Locate the cell with the specified text and output its [x, y] center coordinate. 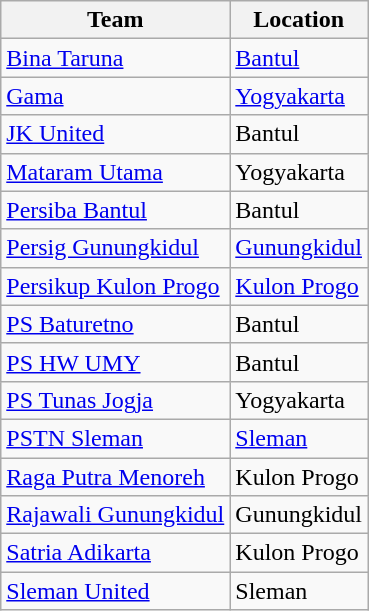
Gama [116, 96]
PS Tunas Jogja [116, 400]
Rajawali Gunungkidul [116, 515]
Persig Gunungkidul [116, 248]
Satria Adikarta [116, 553]
Location [299, 20]
PS HW UMY [116, 362]
JK United [116, 134]
Mataram Utama [116, 172]
PS Baturetno [116, 324]
Persiba Bantul [116, 210]
Raga Putra Menoreh [116, 477]
Sleman United [116, 591]
Persikup Kulon Progo [116, 286]
Team [116, 20]
PSTN Sleman [116, 438]
Bina Taruna [116, 58]
